Return the (x, y) coordinate for the center point of the cell that contains the specified text.  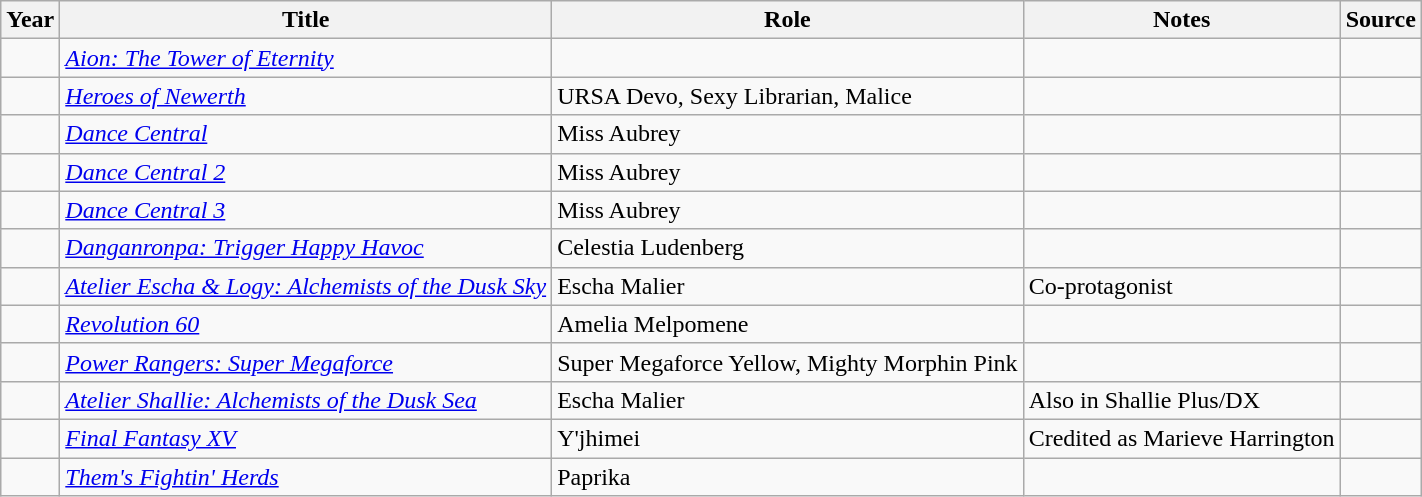
Celestia Ludenberg (788, 248)
Year (30, 20)
URSA Devo, Sexy Librarian, Malice (788, 96)
Dance Central 3 (306, 210)
Atelier Shallie: Alchemists of the Dusk Sea (306, 400)
Power Rangers: Super Megaforce (306, 362)
Heroes of Newerth (306, 96)
Also in Shallie Plus/DX (1182, 400)
Credited as Marieve Harrington (1182, 438)
Revolution 60 (306, 324)
Title (306, 20)
Danganronpa: Trigger Happy Havoc (306, 248)
Role (788, 20)
Notes (1182, 20)
Source (1380, 20)
Dance Central (306, 134)
Dance Central 2 (306, 172)
Super Megaforce Yellow, Mighty Morphin Pink (788, 362)
Co-protagonist (1182, 286)
Them's Fightin' Herds (306, 477)
Y'jhimei (788, 438)
Atelier Escha & Logy: Alchemists of the Dusk Sky (306, 286)
Amelia Melpomene (788, 324)
Aion: The Tower of Eternity (306, 58)
Final Fantasy XV (306, 438)
Paprika (788, 477)
